Return [X, Y] of the center of cell containing provided text 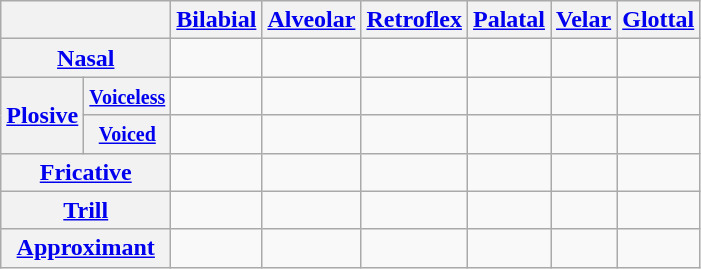
Alveolar [312, 20]
Trill [86, 210]
Palatal [508, 20]
Bilabial [216, 20]
Approximant [86, 248]
Voiced [128, 134]
Velar [584, 20]
Nasal [86, 58]
Retroflex [414, 20]
Voiceless [128, 96]
Glottal [658, 20]
Plosive [42, 115]
Fricative [86, 172]
